Return [X, Y] of the center of cell containing provided text 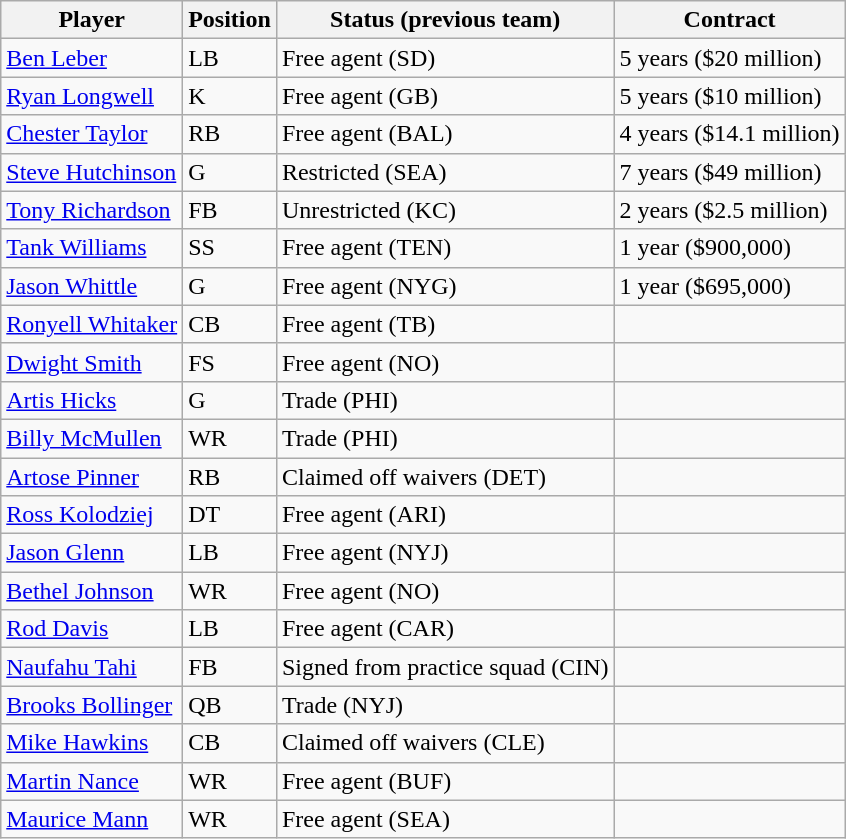
Tank Williams [92, 248]
Free agent (ARI) [445, 515]
Ben Leber [92, 58]
Free agent (TB) [445, 324]
SS [230, 248]
Free agent (SEA) [445, 819]
Artis Hicks [92, 400]
Chester Taylor [92, 134]
Martin Nance [92, 781]
Bethel Johnson [92, 591]
DT [230, 515]
1 year ($900,000) [730, 248]
Restricted (SEA) [445, 172]
2 years ($2.5 million) [730, 210]
Free agent (GB) [445, 96]
Free agent (NYG) [445, 286]
5 years ($20 million) [730, 58]
Contract [730, 20]
5 years ($10 million) [730, 96]
Ross Kolodziej [92, 515]
Steve Hutchinson [92, 172]
7 years ($49 million) [730, 172]
Naufahu Tahi [92, 667]
Ronyell Whitaker [92, 324]
Jason Whittle [92, 286]
Trade (NYJ) [445, 705]
Free agent (NYJ) [445, 553]
Billy McMullen [92, 438]
QB [230, 705]
FS [230, 362]
Status (previous team) [445, 20]
K [230, 96]
Signed from practice squad (CIN) [445, 667]
Jason Glenn [92, 553]
Dwight Smith [92, 362]
Maurice Mann [92, 819]
Tony Richardson [92, 210]
Free agent (TEN) [445, 248]
Mike Hawkins [92, 743]
4 years ($14.1 million) [730, 134]
Free agent (CAR) [445, 629]
1 year ($695,000) [730, 286]
Free agent (SD) [445, 58]
Player [92, 20]
Claimed off waivers (CLE) [445, 743]
Claimed off waivers (DET) [445, 477]
Free agent (BAL) [445, 134]
Artose Pinner [92, 477]
Position [230, 20]
Rod Davis [92, 629]
Brooks Bollinger [92, 705]
Free agent (BUF) [445, 781]
Unrestricted (KC) [445, 210]
Ryan Longwell [92, 96]
